Detect which cell encompasses the target text, then output its [x, y] center coordinate. 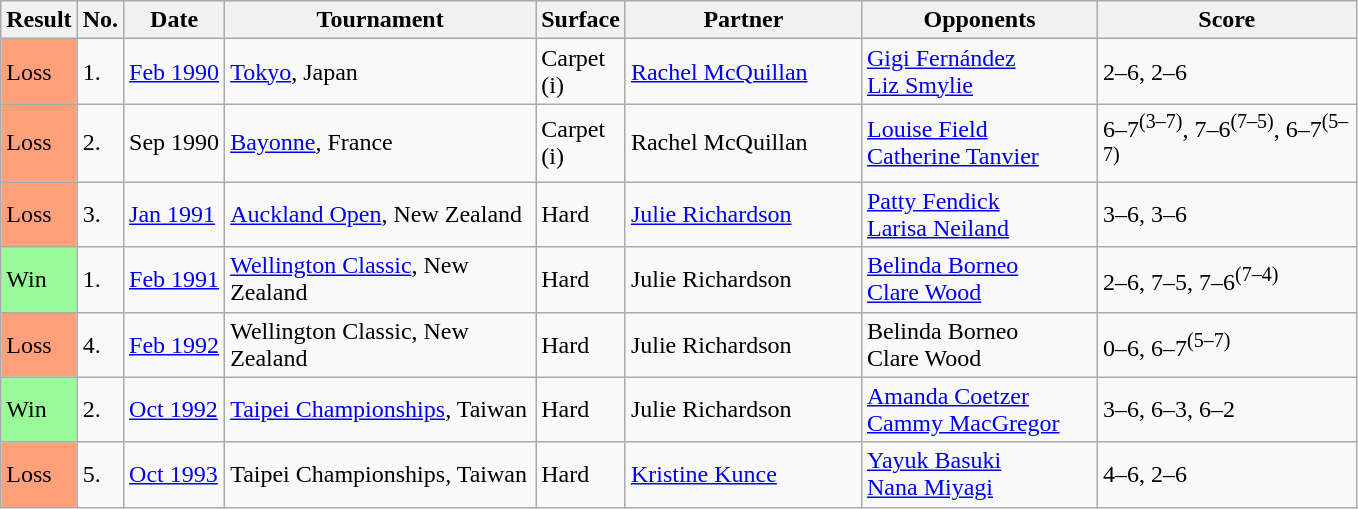
Bayonne, France [380, 143]
Date [174, 20]
6–7(3–7), 7–6(7–5), 6–7(5–7) [1228, 143]
5. [100, 474]
4. [100, 344]
3–6, 3–6 [1228, 214]
Feb 1992 [174, 344]
No. [100, 20]
Tournament [380, 20]
4–6, 2–6 [1228, 474]
Surface [581, 20]
Oct 1993 [174, 474]
Opponents [979, 20]
Score [1228, 20]
3–6, 6–3, 6–2 [1228, 410]
Gigi Fernández Liz Smylie [979, 72]
Yayuk Basuki Nana Miyagi [979, 474]
Oct 1992 [174, 410]
Result [39, 20]
Tokyo, Japan [380, 72]
Amanda Coetzer Cammy MacGregor [979, 410]
Partner [743, 20]
Feb 1990 [174, 72]
2–6, 2–6 [1228, 72]
Feb 1991 [174, 280]
3. [100, 214]
Auckland Open, New Zealand [380, 214]
Jan 1991 [174, 214]
Louise Field Catherine Tanvier [979, 143]
Sep 1990 [174, 143]
Kristine Kunce [743, 474]
Patty Fendick Larisa Neiland [979, 214]
2–6, 7–5, 7–6(7–4) [1228, 280]
0–6, 6–7(5–7) [1228, 344]
